For the text-containing cell, return its midpoint in (X, Y) coordinate format. 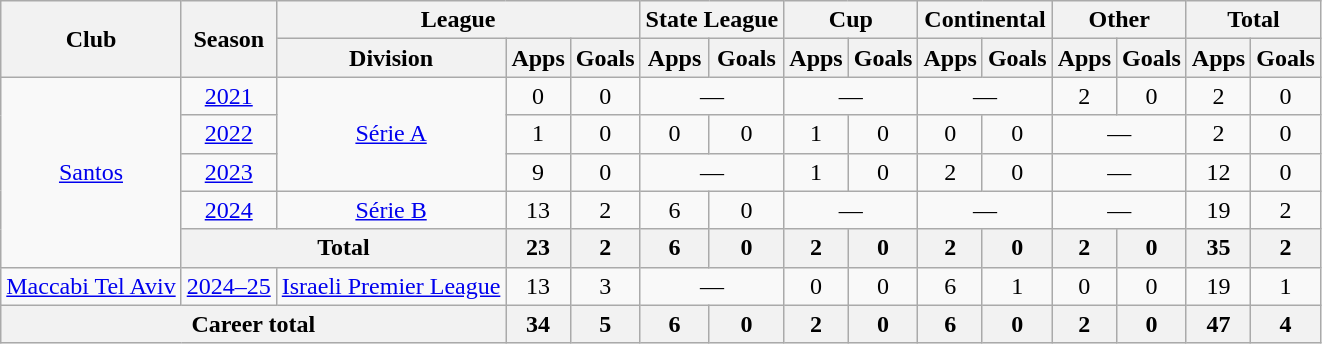
Division (391, 58)
23 (538, 248)
League (458, 20)
Club (91, 39)
Santos (91, 172)
Career total (254, 324)
47 (1218, 324)
Continental (985, 20)
2024–25 (228, 286)
Cup (851, 20)
2023 (228, 172)
4 (1286, 324)
3 (605, 286)
Season (228, 39)
2021 (228, 96)
9 (538, 172)
Série A (391, 134)
2022 (228, 134)
2024 (228, 210)
Maccabi Tel Aviv (91, 286)
35 (1218, 248)
Série B (391, 210)
34 (538, 324)
State League (712, 20)
12 (1218, 172)
5 (605, 324)
Israeli Premier League (391, 286)
Other (1119, 20)
